From the cell containing the given text, extract its center point as [X, Y] coordinate. 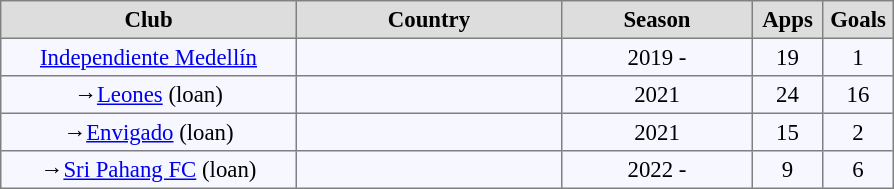
19 [787, 57]
1 [858, 57]
Country [429, 20]
24 [787, 95]
16 [858, 95]
Season [657, 20]
6 [858, 170]
Goals [858, 20]
→Envigado (loan) [149, 132]
Club [149, 20]
2 [858, 132]
15 [787, 132]
2022 - [657, 170]
9 [787, 170]
Independiente Medellín [149, 57]
→Leones (loan) [149, 95]
Apps [787, 20]
2019 - [657, 57]
→Sri Pahang FC (loan) [149, 170]
